Detect which cell encompasses the target text, then output its [X, Y] center coordinate. 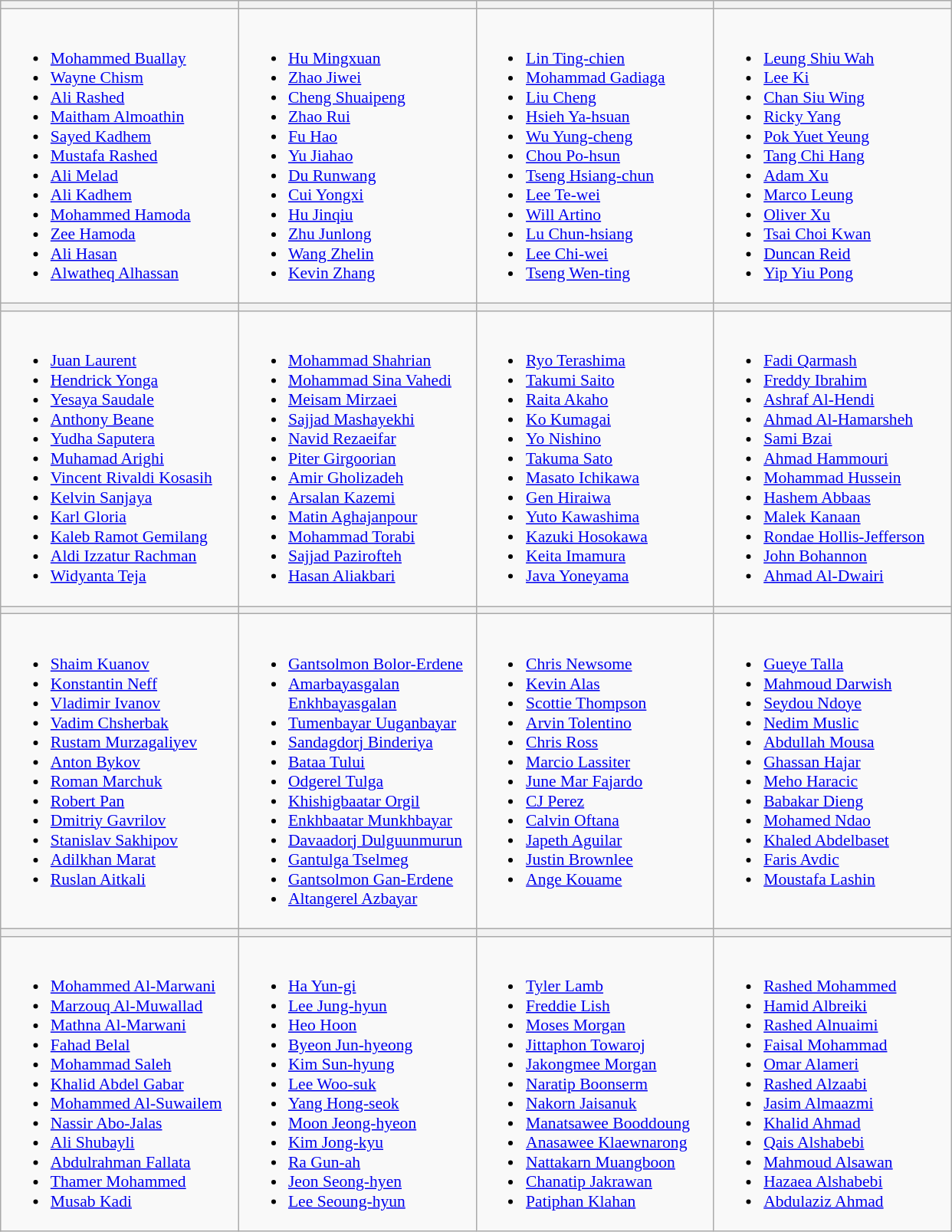
Hu MingxuanZhao JiweiCheng ShuaipengZhao RuiFu HaoYu JiahaoDu RunwangCui YongxiHu JinqiuZhu JunlongWang ZhelinKevin Zhang [357, 156]
Ryo TerashimaTakumi SaitoRaita AkahoKo KumagaiYo NishinoTakuma SatoMasato IchikawaGen HiraiwaYuto KawashimaKazuki HosokawaKeita ImamuraJava Yoneyama [595, 458]
Leung Shiu WahLee KiChan Siu WingRicky YangPok Yuet YeungTang Chi HangAdam XuMarco LeungOliver XuTsai Choi KwanDuncan ReidYip Yiu Pong [832, 156]
